Pinpoint the cell where the given text exists, returning its [x, y] midpoint coordinate. 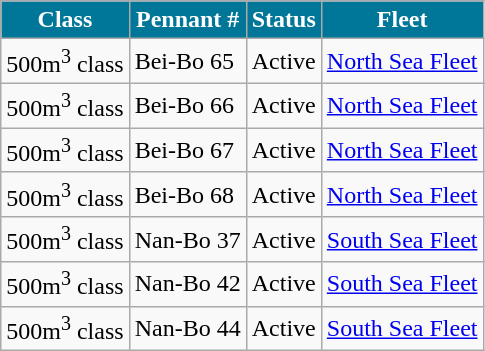
Class [65, 20]
Bei-Bo 68 [188, 194]
Nan-Bo 42 [188, 284]
Status [284, 20]
Nan-Bo 44 [188, 328]
Pennant # [188, 20]
Bei-Bo 66 [188, 106]
Bei-Bo 67 [188, 150]
Nan-Bo 37 [188, 240]
Fleet [402, 20]
Bei-Bo 65 [188, 62]
